Capture the cell that displays the provided text and extract its (X, Y) central coordinate. 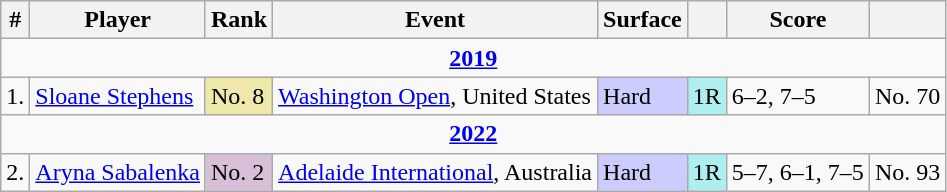
No. 70 (907, 96)
Adelaide International, Australia (436, 172)
2022 (474, 134)
Washington Open, United States (436, 96)
Aryna Sabalenka (118, 172)
No. 93 (907, 172)
Event (436, 20)
Rank (238, 20)
No. 2 (238, 172)
Sloane Stephens (118, 96)
1. (16, 96)
Player (118, 20)
2. (16, 172)
6–2, 7–5 (798, 96)
No. 8 (238, 96)
2019 (474, 58)
Score (798, 20)
5–7, 6–1, 7–5 (798, 172)
Surface (643, 20)
# (16, 20)
